Return the (X, Y) coordinate for the center point of the cell that contains the specified text.  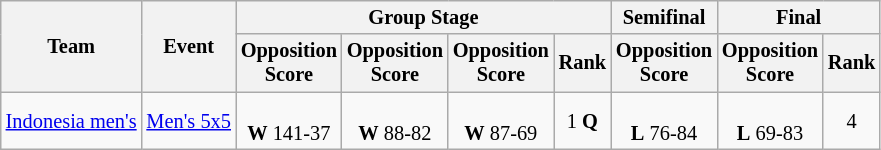
Indonesia men's (72, 121)
1 Q (582, 121)
W 87-69 (501, 121)
Final (798, 17)
Group Stage (424, 17)
W 141-37 (289, 121)
L 69-83 (770, 121)
Men's 5x5 (188, 121)
Team (72, 46)
4 (852, 121)
L 76-84 (664, 121)
Event (188, 46)
W 88-82 (395, 121)
Semifinal (664, 17)
